Scan for the cell matching the given text and deliver its (x, y) coordinate at center. 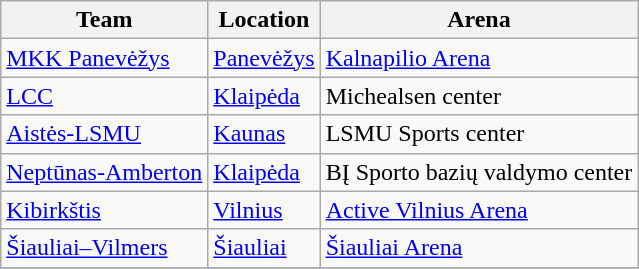
Šiauliai (264, 248)
Michealsen center (479, 96)
Aistės-LSMU (104, 134)
Vilnius (264, 210)
Panevėžys (264, 58)
Šiauliai Arena (479, 248)
Neptūnas-Amberton (104, 172)
Arena (479, 20)
BĮ Sporto bazių valdymo center (479, 172)
Kaunas (264, 134)
Team (104, 20)
Location (264, 20)
Active Vilnius Arena (479, 210)
Kalnapilio Arena (479, 58)
Kibirkštis (104, 210)
Šiauliai–Vilmers (104, 248)
LSMU Sports center (479, 134)
LCC (104, 96)
MKK Panevėžys (104, 58)
